Return (x, y) of the center of cell containing provided text 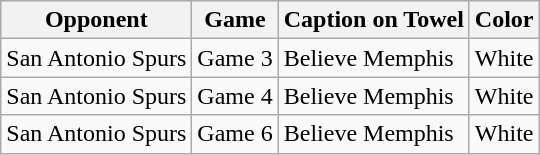
Caption on Towel (374, 20)
Game 3 (235, 58)
Color (504, 20)
Game (235, 20)
Opponent (96, 20)
Game 4 (235, 96)
Game 6 (235, 134)
